Return [X, Y] of the center of cell containing provided text 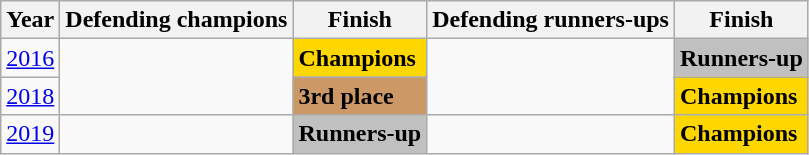
Year [30, 20]
Defending runners-ups [551, 20]
Defending champions [176, 20]
2016 [30, 58]
2018 [30, 96]
2019 [30, 134]
3rd place [360, 96]
